Output the (x, y) coordinate of the center of the cell containing the given text.  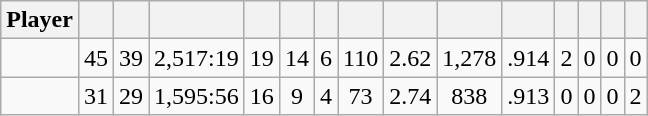
2.62 (410, 58)
.913 (528, 96)
4 (326, 96)
14 (296, 58)
45 (96, 58)
2.74 (410, 96)
73 (361, 96)
31 (96, 96)
29 (132, 96)
Player (40, 20)
39 (132, 58)
1,278 (470, 58)
2,517:19 (197, 58)
6 (326, 58)
1,595:56 (197, 96)
.914 (528, 58)
9 (296, 96)
110 (361, 58)
19 (262, 58)
16 (262, 96)
838 (470, 96)
